Return (x, y) of the center of cell containing provided text 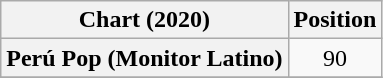
Chart (2020) (144, 20)
90 (335, 58)
Perú Pop (Monitor Latino) (144, 58)
Position (335, 20)
